Output the (x, y) coordinate of the center of the cell containing the given text.  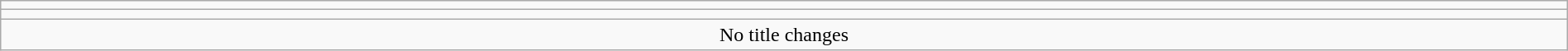
No title changes (784, 35)
